Return the (X, Y) coordinate for the center point of the cell that contains the specified text.  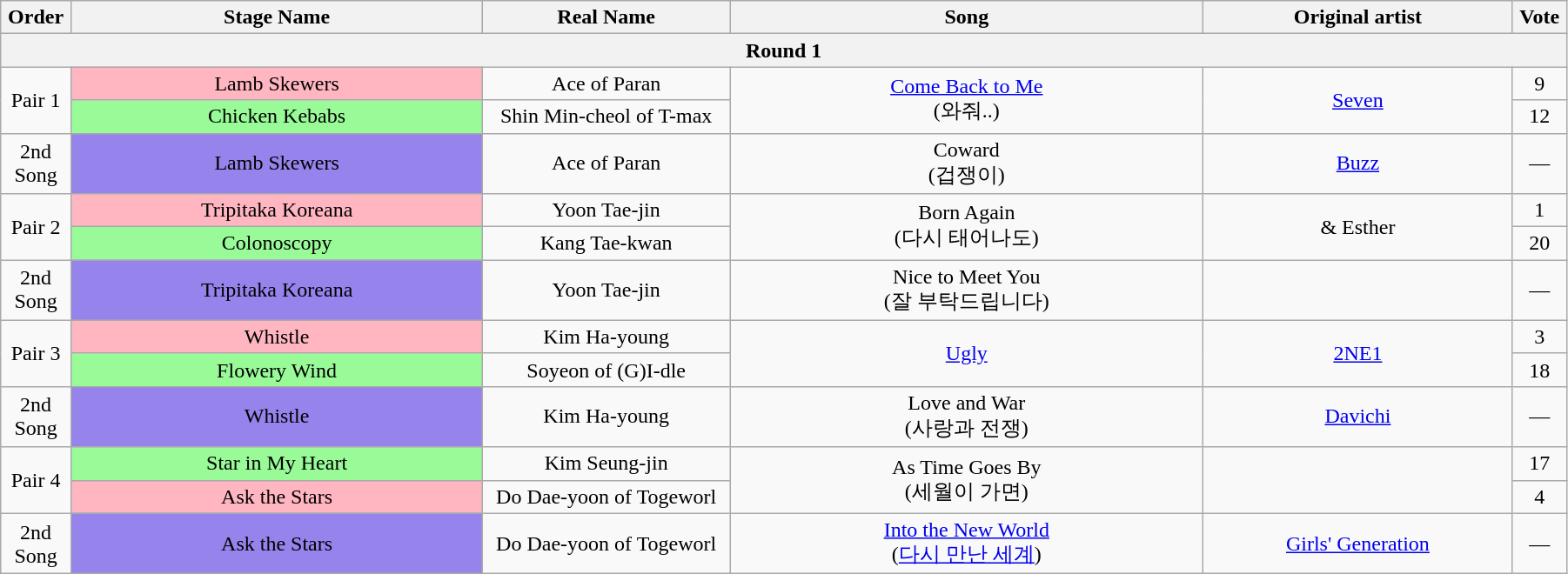
Love and War (사랑과 전쟁) (967, 417)
Order (37, 17)
Kang Tae-kwan (606, 244)
Nice to Meet You(잘 부탁드립니다) (967, 290)
Seven (1357, 100)
17 (1540, 464)
Davichi (1357, 417)
Buzz (1357, 164)
Soyeon of (G)I-dle (606, 370)
20 (1540, 244)
Flowery Wind (277, 370)
3 (1540, 337)
Kim Seung-jin (606, 464)
Born Again(다시 태어나도) (967, 227)
12 (1540, 117)
Come Back to Me(와줘..) (967, 100)
Ugly (967, 353)
Stage Name (277, 17)
Round 1 (784, 50)
Chicken Kebabs (277, 117)
Star in My Heart (277, 464)
As Time Goes By(세월이 가면) (967, 480)
Girls' Generation (1357, 544)
Pair 4 (37, 480)
Into the New World(다시 만난 세계) (967, 544)
Original artist (1357, 17)
1 (1540, 210)
Vote (1540, 17)
Pair 1 (37, 100)
& Esther (1357, 227)
Coward(겁쟁이) (967, 164)
Colonoscopy (277, 244)
4 (1540, 497)
Song (967, 17)
2NE1 (1357, 353)
9 (1540, 83)
Shin Min-cheol of T-max (606, 117)
Pair 2 (37, 227)
Real Name (606, 17)
18 (1540, 370)
Pair 3 (37, 353)
